Find where the given text appears and provide that cell's center as (X, Y) coordinate. 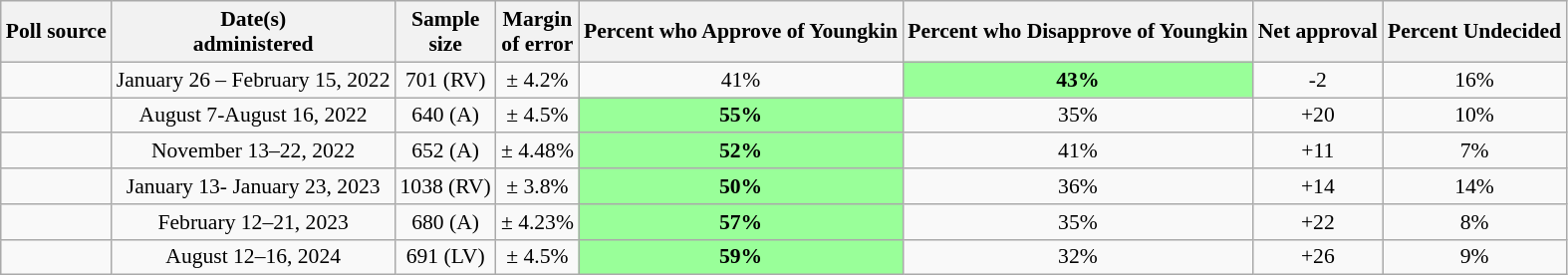
Date(s)administered (253, 32)
± 4.23% (538, 222)
Percent who Disapprove of Youngkin (1078, 32)
43% (1078, 80)
52% (741, 151)
14% (1474, 186)
36% (1078, 186)
Percent Undecided (1474, 32)
55% (741, 116)
January 26 – February 15, 2022 (253, 80)
+11 (1318, 151)
32% (1078, 257)
701 (RV) (444, 80)
August 12–16, 2024 (253, 257)
1038 (RV) (444, 186)
50% (741, 186)
Samplesize (444, 32)
February 12–21, 2023 (253, 222)
652 (A) (444, 151)
+26 (1318, 257)
Marginof error (538, 32)
November 13–22, 2022 (253, 151)
± 4.48% (538, 151)
+22 (1318, 222)
57% (741, 222)
-2 (1318, 80)
691 (LV) (444, 257)
10% (1474, 116)
+14 (1318, 186)
Percent who Approve of Youngkin (741, 32)
± 4.2% (538, 80)
680 (A) (444, 222)
640 (A) (444, 116)
Poll source (56, 32)
Net approval (1318, 32)
59% (741, 257)
16% (1474, 80)
± 3.8% (538, 186)
7% (1474, 151)
9% (1474, 257)
8% (1474, 222)
August 7-August 16, 2022 (253, 116)
+20 (1318, 116)
January 13- January 23, 2023 (253, 186)
